Return [x, y] of the center of cell containing provided text 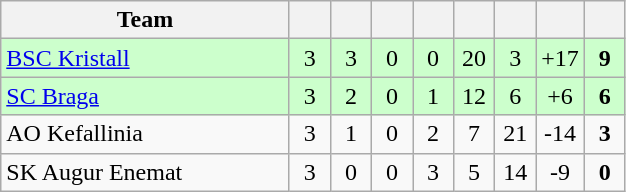
14 [516, 172]
+6 [560, 96]
-9 [560, 172]
9 [604, 58]
21 [516, 134]
BSC Kristall [146, 58]
20 [474, 58]
12 [474, 96]
-14 [560, 134]
7 [474, 134]
5 [474, 172]
+17 [560, 58]
SK Augur Enemat [146, 172]
Team [146, 20]
SC Braga [146, 96]
AO Kefallinia [146, 134]
